Extract the [X, Y] coordinate from the center of the cell holding the provided text.  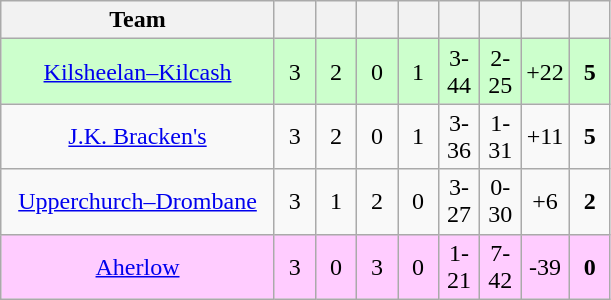
2-25 [500, 72]
Kilsheelan–Kilcash [138, 72]
-39 [546, 266]
0-30 [500, 202]
3-36 [460, 136]
J.K. Bracken's [138, 136]
+6 [546, 202]
Team [138, 20]
Aherlow [138, 266]
3-44 [460, 72]
+11 [546, 136]
1-31 [500, 136]
+22 [546, 72]
3-27 [460, 202]
7-42 [500, 266]
1-21 [460, 266]
Upperchurch–Drombane [138, 202]
